Scan for the cell matching the given text and deliver its (x, y) coordinate at center. 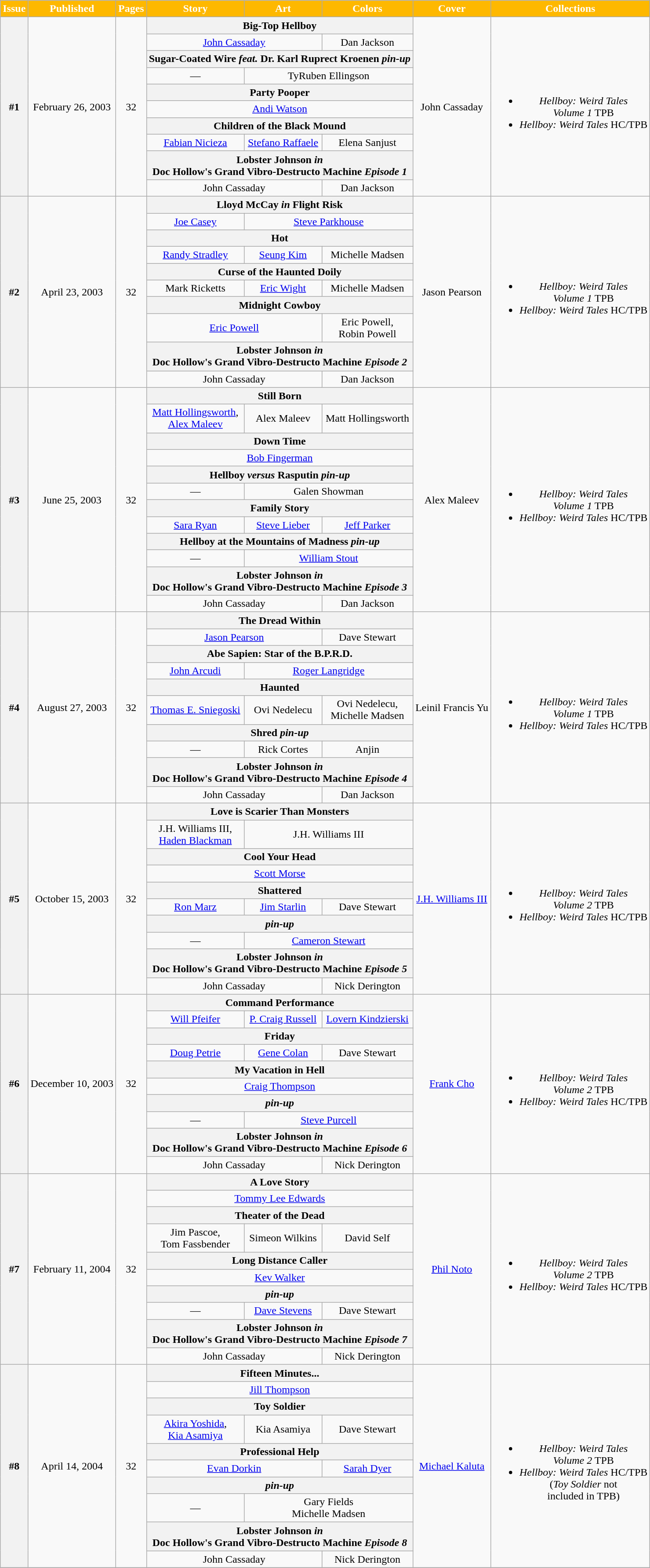
Evan Dorkin (234, 1469)
A Love Story (280, 1182)
Michael Kaluta (452, 1466)
Gene Colan (283, 1053)
Long Distance Caller (280, 1261)
Tommy Lee Edwards (280, 1199)
Family Story (280, 508)
Hot (280, 238)
Party Pooper (280, 92)
Published (72, 9)
Lobster Johnson inDoc Hollow's Grand Vibro-Destructo Machine Episode 4 (280, 772)
Lobster Johnson inDoc Hollow's Grand Vibro-Destructo Machine Episode 1 (280, 165)
Roger Langridge (329, 671)
Kev Walker (280, 1277)
Friday (280, 1036)
Anjin (367, 749)
Stefano Raffaele (283, 142)
Galen Showman (329, 491)
Collections (570, 9)
Mark Ricketts (195, 288)
Down Time (280, 441)
Curse of the Haunted Doily (280, 272)
Fabian Nicieza (195, 142)
TyRuben Ellingson (329, 76)
Hellboy at the Mountains of Madness pin-up (280, 542)
Bob Fingerman (280, 458)
Colors (367, 9)
Still Born (280, 396)
#4 (14, 708)
Fifteen Minutes... (280, 1373)
Matt Hollingsworth (367, 419)
Lobster Johnson inDoc Hollow's Grand Vibro-Destructo Machine Episode 7 (280, 1333)
Sugar-Coated Wire feat. Dr. Karl Ruprect Kroenen pin-up (280, 59)
Eric Powell,Robin Powell (367, 328)
Lobster Johnson inDoc Hollow's Grand Vibro-Destructo Machine Episode 2 (280, 356)
Will Pfeifer (195, 1019)
J.H. Williams III,Haden Blackman (195, 834)
Leinil Francis Yu (452, 708)
Lobster Johnson inDoc Hollow's Grand Vibro-Destructo Machine Episode 3 (280, 581)
Art (283, 9)
David Self (367, 1238)
Kia Asamiya (283, 1429)
Cover (452, 9)
Gary FieldsMichelle Madsen (329, 1508)
Shattered (280, 890)
Jill Thompson (280, 1389)
Haunted (280, 687)
Cameron Stewart (329, 941)
Doug Petrie (195, 1053)
#7 (14, 1269)
Big-Top Hellboy (280, 26)
William Stout (329, 558)
Hellboy: Weird TalesVolume 2 TPBHellboy: Weird Tales HC/TPB(Toy Soldier notincluded in TPB) (570, 1466)
Scott Morse (280, 874)
Akira Yoshida,Kia Asamiya (195, 1429)
Lloyd McCay in Flight Risk (280, 204)
Command Performance (280, 1003)
The Dread Within (280, 620)
Joe Casey (195, 221)
Shred pin-up (280, 733)
October 15, 2003 (72, 899)
Elena Sanjust (367, 142)
Rick Cortes (283, 749)
August 27, 2003 (72, 708)
Lobster Johnson inDoc Hollow's Grand Vibro-Destructo Machine Episode 8 (280, 1536)
Dave Stevens (283, 1311)
Sarah Dyer (367, 1469)
John Arcudi (195, 671)
April 14, 2004 (72, 1466)
#6 (14, 1084)
Cool Your Head (280, 857)
Love is Scarier Than Monsters (280, 811)
Simeon Wilkins (283, 1238)
Ron Marz (195, 907)
#3 (14, 500)
Ovi Nedelecu,Michelle Madsen (367, 710)
My Vacation in Hell (280, 1069)
Randy Stradley (195, 255)
Lovern Kindzierski (367, 1019)
April 23, 2003 (72, 292)
#2 (14, 292)
Frank Cho (452, 1084)
Thomas E. Sniegoski (195, 710)
Jim Starlin (283, 907)
Lobster Johnson inDoc Hollow's Grand Vibro-Destructo Machine Episode 5 (280, 963)
Toy Soldier (280, 1406)
Matt Hollingsworth,Alex Maleev (195, 419)
Professional Help (280, 1452)
Issue (14, 9)
Seung Kim (283, 255)
Eric Wight (283, 288)
February 26, 2003 (72, 107)
Steve Purcell (329, 1120)
February 11, 2004 (72, 1269)
Abe Sapien: Star of the B.P.R.D. (280, 654)
Sara Ryan (195, 525)
Lobster Johnson inDoc Hollow's Grand Vibro-Destructo Machine Episode 6 (280, 1142)
#1 (14, 107)
Jeff Parker (367, 525)
Craig Thompson (280, 1086)
Theater of the Dead (280, 1215)
June 25, 2003 (72, 500)
Children of the Black Mound (280, 126)
Ovi Nedelecu (283, 710)
Andi Watson (280, 109)
Steve Lieber (283, 525)
Hellboy versus Rasputin pin-up (280, 474)
Eric Powell (234, 328)
Story (195, 9)
December 10, 2003 (72, 1084)
Jim Pascoe,Tom Fassbender (195, 1238)
Midnight Cowboy (280, 305)
Steve Parkhouse (329, 221)
#5 (14, 899)
Phil Noto (452, 1269)
Pages (131, 9)
P. Craig Russell (283, 1019)
#8 (14, 1466)
